Detect which cell encompasses the target text, then output its (X, Y) center coordinate. 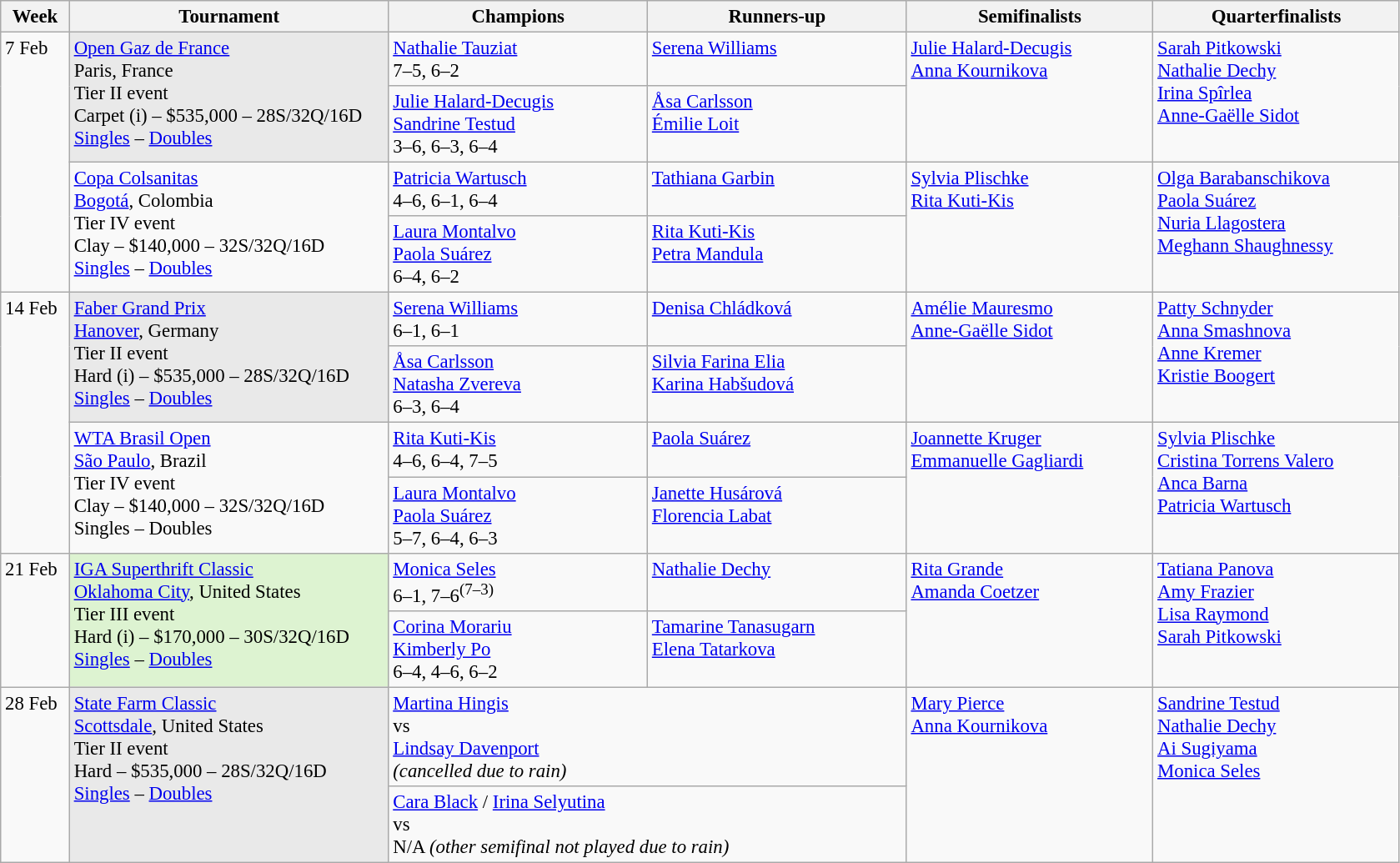
14 Feb (35, 423)
Olga Barabanschikova Paola Suárez Nuria Llagostera Meghann Shaughnessy (1277, 228)
Mary Pierce Anna Kournikova (1030, 775)
Sylvia Plischke Cristina Torrens Valero Anca Barna Patricia Wartusch (1277, 488)
Amélie Mauresmo Anne-Gaëlle Sidot (1030, 358)
Rita Grande Amanda Coetzer (1030, 620)
Nathalie Tauziat 7–5, 6–2 (519, 60)
Semifinalists (1030, 17)
Rita Kuti-Kis Petra Mandula (777, 254)
Quarterfinalists (1277, 17)
Copa Colsanitas Bogotá, Colombia Tier IV event Clay – $140,000 – 32S/32Q/16DSingles – Doubles (228, 228)
Julie Halard-Decugis Anna Kournikova (1030, 98)
Laura Montalvo Paola Suárez6–4, 6–2 (519, 254)
Patricia Wartusch 4–6, 6–1, 6–4 (519, 190)
Tournament (228, 17)
IGA Superthrift Classic Oklahoma City, United States Tier III event Hard (i) – $170,000 – 30S/32Q/16DSingles – Doubles (228, 620)
State Farm Classic Scottsdale, United States Tier II event Hard – $535,000 – 28S/32Q/16DSingles – Doubles (228, 775)
Julie Halard-Decugis Sandrine Testud3–6, 6–3, 6–4 (519, 124)
Corina Morariu Kimberly Po6–4, 4–6, 6–2 (519, 649)
Sarah Pitkowski Nathalie Dechy Irina Spîrlea Anne-Gaëlle Sidot (1277, 98)
Denisa Chládková (777, 320)
Patty Schnyder Anna Smashnova Anne Kremer Kristie Boogert (1277, 358)
Serena Williams (777, 60)
Åsa Carlsson Natasha Zvereva6–3, 6–4 (519, 385)
Tatiana Panova Amy Frazier Lisa Raymond Sarah Pitkowski (1277, 620)
Silvia Farina Elia Karina Habšudová (777, 385)
Runners-up (777, 17)
Paola Suárez (777, 450)
Tathiana Garbin (777, 190)
Tamarine Tanasugarn Elena Tatarkova (777, 649)
Week (35, 17)
Janette Husárová Florencia Labat (777, 515)
Champions (519, 17)
Sandrine Testud Nathalie Dechy Ai Sugiyama Monica Seles (1277, 775)
Rita Kuti-Kis 4–6, 6–4, 7–5 (519, 450)
WTA Brasil Open São Paulo, Brazil Tier IV event Clay – $140,000 – 32S/32Q/16DSingles – Doubles (228, 488)
Martina Hingis vs Lindsay Davenport (cancelled due to rain) (647, 737)
Åsa Carlsson Émilie Loit (777, 124)
7 Feb (35, 163)
Serena Williams 6–1, 6–1 (519, 320)
Cara Black / Irina Selyutina vs N/A (other semifinal not played due to rain) (647, 825)
Nathalie Dechy (777, 582)
28 Feb (35, 775)
Faber Grand Prix Hanover, Germany Tier II event Hard (i) – $535,000 – 28S/32Q/16DSingles – Doubles (228, 358)
Open Gaz de France Paris, France Tier II event Carpet (i) – $535,000 – 28S/32Q/16DSingles – Doubles (228, 98)
21 Feb (35, 620)
Joannette Kruger Emmanuelle Gagliardi (1030, 488)
Monica Seles 6–1, 7–6(7–3) (519, 582)
Laura Montalvo Paola Suárez5–7, 6–4, 6–3 (519, 515)
Sylvia Plischke Rita Kuti-Kis (1030, 228)
